Search for the cell housing the specified text and yield its [X, Y] center coordinate. 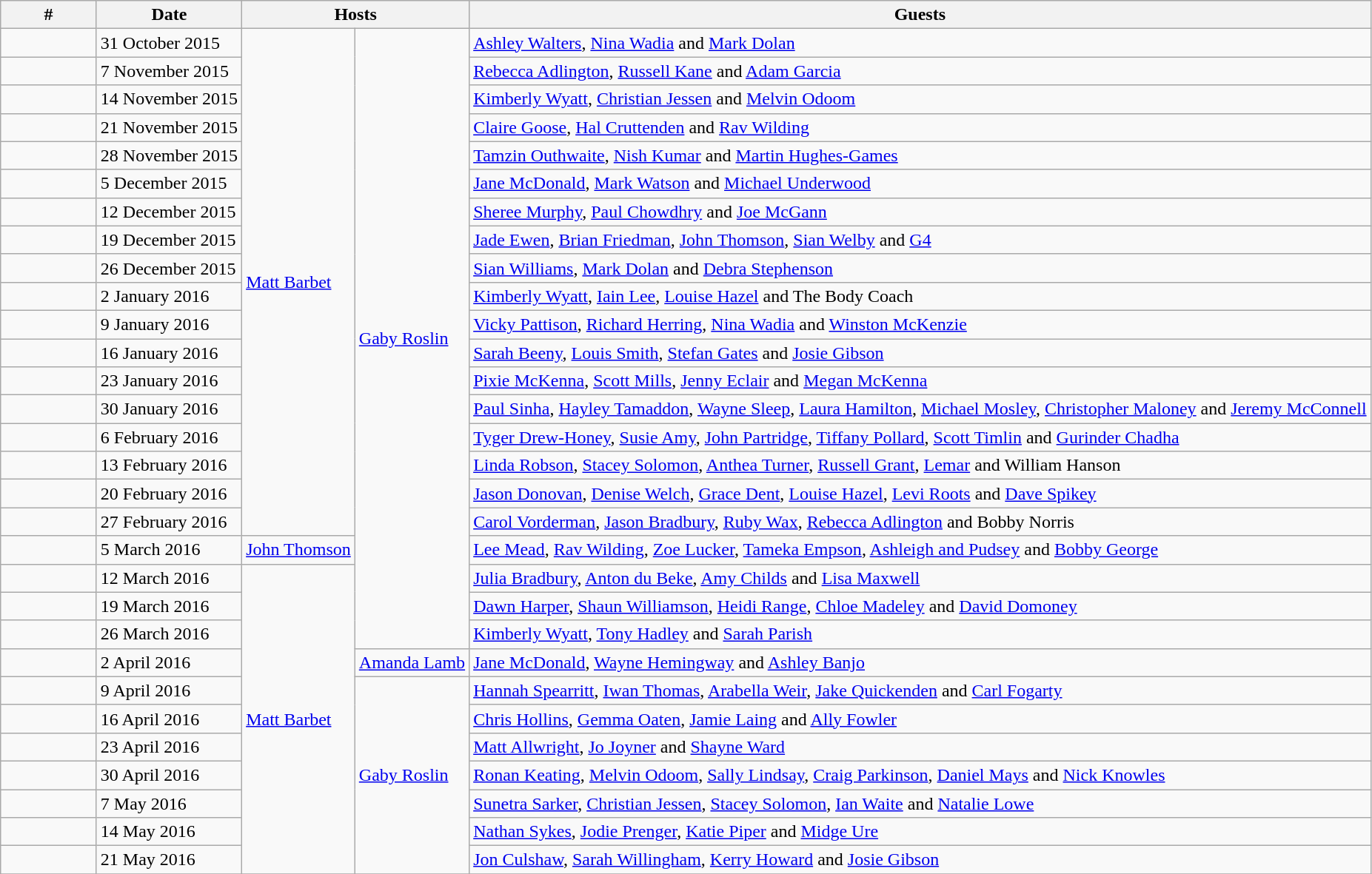
21 November 2015 [169, 127]
Rebecca Adlington, Russell Kane and Adam Garcia [920, 71]
Kimberly Wyatt, Tony Hadley and Sarah Parish [920, 634]
19 March 2016 [169, 606]
21 May 2016 [169, 860]
Vicky Pattison, Richard Herring, Nina Wadia and Winston McKenzie [920, 324]
Sunetra Sarker, Christian Jessen, Stacey Solomon, Ian Waite and Natalie Lowe [920, 803]
12 December 2015 [169, 212]
Jane McDonald, Mark Watson and Michael Underwood [920, 184]
Jason Donovan, Denise Welch, Grace Dent, Louise Hazel, Levi Roots and Dave Spikey [920, 494]
Sheree Murphy, Paul Chowdhry and Joe McGann [920, 212]
Date [169, 15]
2 January 2016 [169, 296]
14 November 2015 [169, 99]
27 February 2016 [169, 522]
30 January 2016 [169, 409]
9 April 2016 [169, 690]
12 March 2016 [169, 578]
16 April 2016 [169, 719]
31 October 2015 [169, 43]
Lee Mead, Rav Wilding, Zoe Lucker, Tameka Empson, Ashleigh and Pudsey and Bobby George [920, 550]
Sian Williams, Mark Dolan and Debra Stephenson [920, 268]
Kimberly Wyatt, Iain Lee, Louise Hazel and The Body Coach [920, 296]
Matt Allwright, Jo Joyner and Shayne Ward [920, 747]
19 December 2015 [169, 240]
13 February 2016 [169, 465]
7 November 2015 [169, 71]
26 December 2015 [169, 268]
Guests [920, 15]
7 May 2016 [169, 803]
Sarah Beeny, Louis Smith, Stefan Gates and Josie Gibson [920, 353]
2 April 2016 [169, 662]
5 December 2015 [169, 184]
Paul Sinha, Hayley Tamaddon, Wayne Sleep, Laura Hamilton, Michael Mosley, Christopher Maloney and Jeremy McConnell [920, 409]
Jane McDonald, Wayne Hemingway and Ashley Banjo [920, 662]
Linda Robson, Stacey Solomon, Anthea Turner, Russell Grant, Lemar and William Hanson [920, 465]
Pixie McKenna, Scott Mills, Jenny Eclair and Megan McKenna [920, 381]
Chris Hollins, Gemma Oaten, Jamie Laing and Ally Fowler [920, 719]
9 January 2016 [169, 324]
6 February 2016 [169, 437]
Julia Bradbury, Anton du Beke, Amy Childs and Lisa Maxwell [920, 578]
# [49, 15]
23 January 2016 [169, 381]
Claire Goose, Hal Cruttenden and Rav Wilding [920, 127]
20 February 2016 [169, 494]
Tamzin Outhwaite, Nish Kumar and Martin Hughes-Games [920, 155]
28 November 2015 [169, 155]
23 April 2016 [169, 747]
30 April 2016 [169, 775]
16 January 2016 [169, 353]
Ashley Walters, Nina Wadia and Mark Dolan [920, 43]
Hannah Spearritt, Iwan Thomas, Arabella Weir, Jake Quickenden and Carl Fogarty [920, 690]
5 March 2016 [169, 550]
Carol Vorderman, Jason Bradbury, Ruby Wax, Rebecca Adlington and Bobby Norris [920, 522]
Amanda Lamb [412, 662]
Dawn Harper, Shaun Williamson, Heidi Range, Chloe Madeley and David Domoney [920, 606]
John Thomson [299, 550]
Tyger Drew-Honey, Susie Amy, John Partridge, Tiffany Pollard, Scott Timlin and Gurinder Chadha [920, 437]
14 May 2016 [169, 832]
Kimberly Wyatt, Christian Jessen and Melvin Odoom [920, 99]
Hosts [355, 15]
26 March 2016 [169, 634]
Jon Culshaw, Sarah Willingham, Kerry Howard and Josie Gibson [920, 860]
Jade Ewen, Brian Friedman, John Thomson, Sian Welby and G4 [920, 240]
Nathan Sykes, Jodie Prenger, Katie Piper and Midge Ure [920, 832]
Ronan Keating, Melvin Odoom, Sally Lindsay, Craig Parkinson, Daniel Mays and Nick Knowles [920, 775]
